Detect which cell encompasses the target text, then output its [x, y] center coordinate. 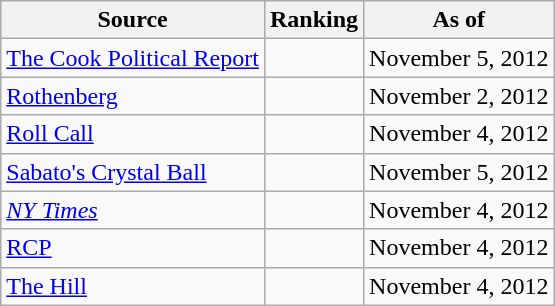
The Hill [133, 286]
NY Times [133, 210]
As of [459, 20]
November 2, 2012 [459, 96]
Source [133, 20]
Roll Call [133, 134]
Rothenberg [133, 96]
Sabato's Crystal Ball [133, 172]
RCP [133, 248]
Ranking [314, 20]
The Cook Political Report [133, 58]
